Pinpoint the cell where the given text exists, returning its [X, Y] midpoint coordinate. 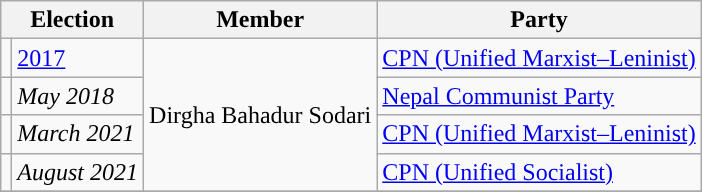
Party [539, 20]
August 2021 [78, 172]
March 2021 [78, 134]
Member [260, 20]
May 2018 [78, 96]
Nepal Communist Party [539, 96]
Dirgha Bahadur Sodari [260, 115]
Election [72, 20]
2017 [78, 58]
CPN (Unified Socialist) [539, 172]
